Scan for the cell matching the given text and deliver its (X, Y) coordinate at center. 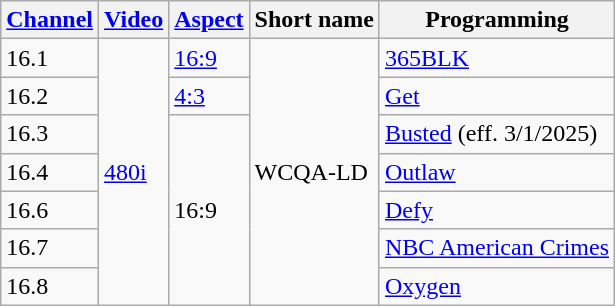
WCQA-LD (314, 172)
Channel (50, 20)
16.1 (50, 58)
480i (134, 172)
Short name (314, 20)
Video (134, 20)
4:3 (209, 96)
Aspect (209, 20)
Oxygen (496, 286)
365BLK (496, 58)
16.6 (50, 210)
16.2 (50, 96)
Programming (496, 20)
16.7 (50, 248)
Defy (496, 210)
Busted (eff. 3/1/2025) (496, 134)
Get (496, 96)
16.8 (50, 286)
Outlaw (496, 172)
16.3 (50, 134)
16.4 (50, 172)
NBC American Crimes (496, 248)
